Scan for the cell matching the given text and deliver its [x, y] coordinate at center. 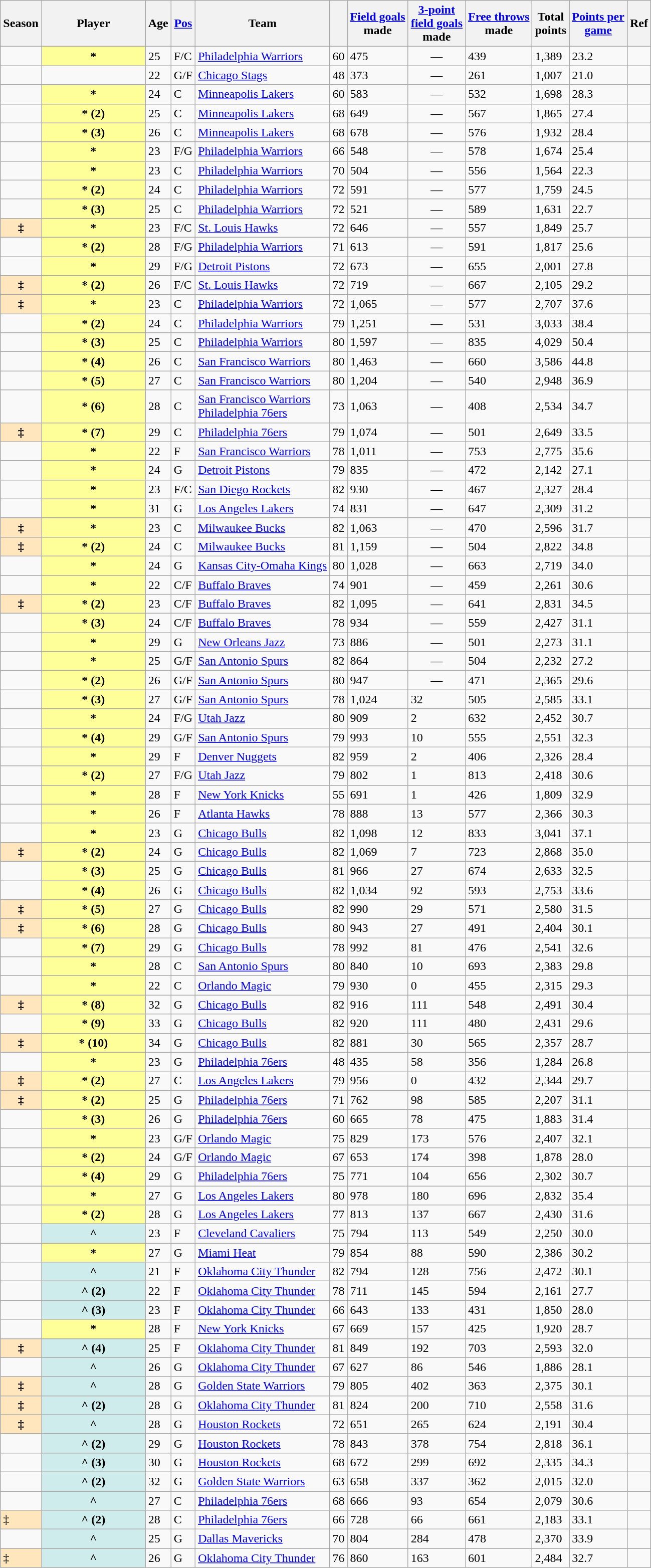
804 [378, 1539]
966 [378, 871]
594 [498, 1291]
978 [378, 1196]
24.5 [598, 189]
435 [378, 1062]
^ (4) [93, 1348]
* (9) [93, 1024]
1,883 [551, 1119]
173 [437, 1138]
163 [437, 1558]
624 [498, 1424]
455 [498, 986]
439 [498, 56]
655 [498, 266]
1,631 [551, 209]
2,261 [551, 585]
2,142 [551, 470]
476 [498, 947]
2,407 [551, 1138]
2,831 [551, 604]
583 [378, 94]
824 [378, 1405]
1,759 [551, 189]
2,183 [551, 1520]
641 [498, 604]
1,024 [378, 699]
7 [437, 852]
44.8 [598, 361]
666 [378, 1500]
565 [498, 1043]
3,041 [551, 833]
2,534 [551, 406]
674 [498, 871]
472 [498, 470]
362 [498, 1481]
3,033 [551, 323]
578 [498, 151]
30.2 [598, 1253]
754 [498, 1443]
589 [498, 209]
549 [498, 1234]
38.4 [598, 323]
2,491 [551, 1005]
840 [378, 966]
32.5 [598, 871]
723 [498, 852]
1,065 [378, 304]
265 [437, 1424]
31.4 [598, 1119]
1,886 [551, 1367]
406 [498, 756]
299 [437, 1462]
408 [498, 406]
2,375 [551, 1386]
33.9 [598, 1539]
1,069 [378, 852]
29.7 [598, 1081]
36.1 [598, 1443]
157 [437, 1329]
2,719 [551, 565]
2,079 [551, 1500]
23.2 [598, 56]
2,001 [551, 266]
2,775 [551, 451]
632 [498, 718]
673 [378, 266]
22.7 [598, 209]
653 [378, 1157]
470 [498, 527]
145 [437, 1291]
491 [498, 928]
2,315 [551, 986]
2,948 [551, 380]
2,430 [551, 1215]
33.6 [598, 890]
Team [263, 24]
2,302 [551, 1176]
1,389 [551, 56]
1,865 [551, 113]
480 [498, 1024]
Denver Nuggets [263, 756]
58 [437, 1062]
2,207 [551, 1100]
613 [378, 247]
32.7 [598, 1558]
32.6 [598, 947]
571 [498, 909]
532 [498, 94]
27.2 [598, 661]
337 [437, 1481]
654 [498, 1500]
34.0 [598, 565]
1,011 [378, 451]
669 [378, 1329]
2,370 [551, 1539]
356 [498, 1062]
3,586 [551, 361]
2,707 [551, 304]
San Diego Rockets [263, 489]
546 [498, 1367]
2,366 [551, 814]
2,431 [551, 1024]
643 [378, 1310]
373 [378, 75]
567 [498, 113]
771 [378, 1176]
593 [498, 890]
12 [437, 833]
Cleveland Cavaliers [263, 1234]
559 [498, 623]
Player [93, 24]
29.3 [598, 986]
1,597 [378, 342]
555 [498, 737]
93 [437, 1500]
2,273 [551, 642]
2,344 [551, 1081]
2,326 [551, 756]
San Francisco WarriorsPhiladelphia 76ers [263, 406]
1,817 [551, 247]
432 [498, 1081]
888 [378, 814]
1,932 [551, 132]
2,541 [551, 947]
2,832 [551, 1196]
378 [437, 1443]
174 [437, 1157]
1,463 [378, 361]
200 [437, 1405]
Ref [638, 24]
363 [498, 1386]
505 [498, 699]
2,015 [551, 1481]
Miami Heat [263, 1253]
753 [498, 451]
86 [437, 1367]
2,232 [551, 661]
2,386 [551, 1253]
920 [378, 1024]
585 [498, 1100]
284 [437, 1539]
990 [378, 909]
4,029 [551, 342]
647 [498, 508]
88 [437, 1253]
881 [378, 1043]
Chicago Stags [263, 75]
104 [437, 1176]
540 [498, 380]
831 [378, 508]
711 [378, 1291]
35.4 [598, 1196]
Points pergame [598, 24]
Dallas Mavericks [263, 1539]
2,596 [551, 527]
909 [378, 718]
29.8 [598, 966]
672 [378, 1462]
660 [498, 361]
28.1 [598, 1367]
693 [498, 966]
521 [378, 209]
2,309 [551, 508]
649 [378, 113]
31.5 [598, 909]
* (8) [93, 1005]
1,007 [551, 75]
1,920 [551, 1329]
1,028 [378, 565]
728 [378, 1520]
710 [498, 1405]
21 [158, 1272]
2,558 [551, 1405]
590 [498, 1253]
2,327 [551, 489]
901 [378, 585]
661 [498, 1520]
34.8 [598, 546]
2,383 [551, 966]
1,674 [551, 151]
35.0 [598, 852]
63 [339, 1481]
137 [437, 1215]
113 [437, 1234]
1,849 [551, 228]
467 [498, 489]
762 [378, 1100]
398 [498, 1157]
30.3 [598, 814]
1,034 [378, 890]
25.4 [598, 151]
1,850 [551, 1310]
2,365 [551, 680]
2,427 [551, 623]
Age [158, 24]
92 [437, 890]
34 [158, 1043]
1,251 [378, 323]
2,868 [551, 852]
55 [339, 795]
719 [378, 285]
678 [378, 132]
864 [378, 661]
2,818 [551, 1443]
27.7 [598, 1291]
33.5 [598, 432]
261 [498, 75]
32.9 [598, 795]
Field goalsmade [378, 24]
21.0 [598, 75]
76 [339, 1558]
934 [378, 623]
656 [498, 1176]
1,698 [551, 94]
843 [378, 1443]
1,159 [378, 546]
805 [378, 1386]
802 [378, 775]
25.6 [598, 247]
27.1 [598, 470]
854 [378, 1253]
180 [437, 1196]
1,809 [551, 795]
27.4 [598, 113]
Season [21, 24]
692 [498, 1462]
2,472 [551, 1272]
32.1 [598, 1138]
2,452 [551, 718]
829 [378, 1138]
426 [498, 795]
28.3 [598, 94]
886 [378, 642]
26.8 [598, 1062]
2,593 [551, 1348]
Pos [183, 24]
128 [437, 1272]
601 [498, 1558]
2,335 [551, 1462]
459 [498, 585]
1,095 [378, 604]
98 [437, 1100]
651 [378, 1424]
2,418 [551, 775]
478 [498, 1539]
2,822 [551, 546]
557 [498, 228]
556 [498, 170]
531 [498, 323]
* (10) [93, 1043]
1,878 [551, 1157]
34.7 [598, 406]
402 [437, 1386]
50.4 [598, 342]
33 [158, 1024]
25.7 [598, 228]
2,161 [551, 1291]
916 [378, 1005]
663 [498, 565]
627 [378, 1367]
34.5 [598, 604]
34.3 [598, 1462]
943 [378, 928]
992 [378, 947]
1,098 [378, 833]
77 [339, 1215]
959 [378, 756]
2,105 [551, 285]
36.9 [598, 380]
2,585 [551, 699]
2,404 [551, 928]
13 [437, 814]
27.8 [598, 266]
31.7 [598, 527]
2,580 [551, 909]
22.3 [598, 170]
37.6 [598, 304]
833 [498, 833]
2,649 [551, 432]
New Orleans Jazz [263, 642]
691 [378, 795]
2,753 [551, 890]
31 [158, 508]
31.2 [598, 508]
1,204 [378, 380]
1,074 [378, 432]
2,551 [551, 737]
1,284 [551, 1062]
696 [498, 1196]
Atlanta Hawks [263, 814]
425 [498, 1329]
30.0 [598, 1234]
646 [378, 228]
2,191 [551, 1424]
849 [378, 1348]
860 [378, 1558]
2,633 [551, 871]
2,357 [551, 1043]
993 [378, 737]
35.6 [598, 451]
Kansas City-Omaha Kings [263, 565]
703 [498, 1348]
Free throwsmade [498, 24]
Totalpoints [551, 24]
29.2 [598, 285]
471 [498, 680]
658 [378, 1481]
133 [437, 1310]
2,250 [551, 1234]
947 [378, 680]
2,484 [551, 1558]
192 [437, 1348]
37.1 [598, 833]
3-pointfield goalsmade [437, 24]
756 [498, 1272]
665 [378, 1119]
431 [498, 1310]
1,564 [551, 170]
32.3 [598, 737]
956 [378, 1081]
